From the cell containing the given text, extract its center point as [X, Y] coordinate. 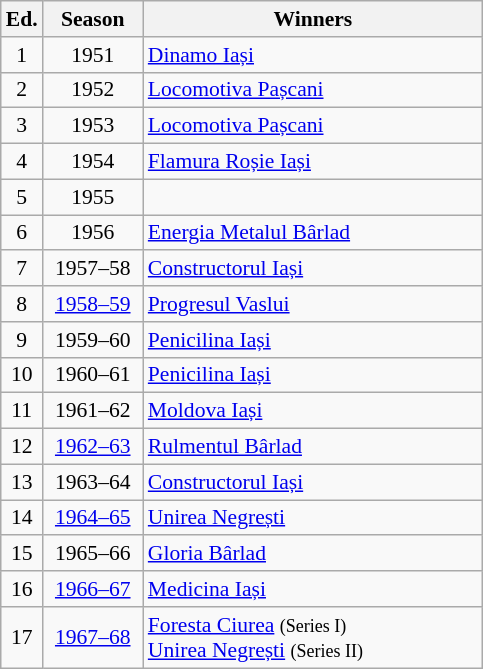
13 [22, 482]
8 [22, 304]
16 [22, 589]
1964–65 [93, 518]
2 [22, 90]
1 [22, 55]
Foresta Ciurea (Series I) Unirea Negrești (Series II) [313, 638]
Ed. [22, 19]
12 [22, 447]
17 [22, 638]
15 [22, 554]
1953 [93, 126]
7 [22, 269]
1966–67 [93, 589]
1961–62 [93, 411]
Medicina Iași [313, 589]
1962–63 [93, 447]
3 [22, 126]
1957–58 [93, 269]
6 [22, 233]
1963–64 [93, 482]
Energia Metalul Bârlad [313, 233]
Season [93, 19]
Rulmentul Bârlad [313, 447]
Winners [313, 19]
Unirea Negrești [313, 518]
Moldova Iași [313, 411]
Dinamo Iași [313, 55]
5 [22, 197]
14 [22, 518]
9 [22, 340]
1954 [93, 162]
1956 [93, 233]
1951 [93, 55]
1958–59 [93, 304]
1955 [93, 197]
Flamura Roșie Iași [313, 162]
10 [22, 375]
1965–66 [93, 554]
11 [22, 411]
Gloria Bârlad [313, 554]
1959–60 [93, 340]
Progresul Vaslui [313, 304]
1960–61 [93, 375]
1967–68 [93, 638]
1952 [93, 90]
4 [22, 162]
